Capture the cell that displays the provided text and extract its [x, y] central coordinate. 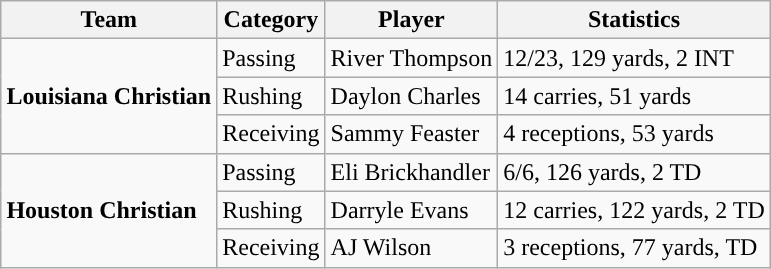
Darryle Evans [412, 210]
Team [109, 20]
Category [271, 20]
6/6, 126 yards, 2 TD [634, 172]
Statistics [634, 20]
4 receptions, 53 yards [634, 134]
Eli Brickhandler [412, 172]
Louisiana Christian [109, 96]
Player [412, 20]
Daylon Charles [412, 96]
12/23, 129 yards, 2 INT [634, 58]
3 receptions, 77 yards, TD [634, 248]
AJ Wilson [412, 248]
Houston Christian [109, 210]
12 carries, 122 yards, 2 TD [634, 210]
14 carries, 51 yards [634, 96]
Sammy Feaster [412, 134]
River Thompson [412, 58]
